Detect which cell encompasses the target text, then output its (X, Y) center coordinate. 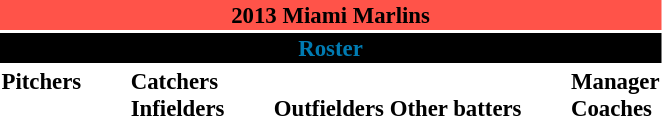
Roster (330, 48)
2013 Miami Marlins (330, 15)
